From the cell containing the given text, extract its center point as [x, y] coordinate. 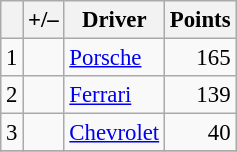
40 [200, 133]
Porsche [114, 58]
Ferrari [114, 95]
Chevrolet [114, 133]
2 [12, 95]
165 [200, 58]
1 [12, 58]
Driver [114, 20]
Points [200, 20]
3 [12, 133]
139 [200, 95]
+/– [44, 20]
